From the cell containing the given text, extract its center point as (X, Y) coordinate. 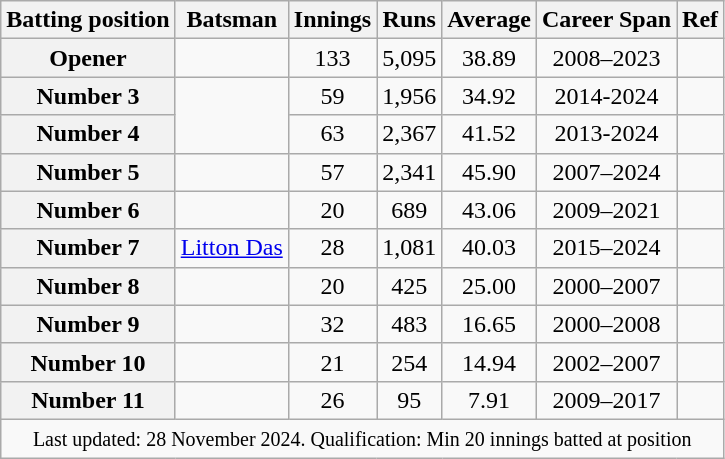
38.89 (490, 58)
2002–2007 (606, 362)
Number 4 (88, 134)
34.92 (490, 96)
5,095 (410, 58)
Number 7 (88, 248)
57 (332, 172)
Average (490, 20)
2,367 (410, 134)
7.91 (490, 400)
40.03 (490, 248)
21 (332, 362)
Number 5 (88, 172)
Batsman (232, 20)
14.94 (490, 362)
59 (332, 96)
2,341 (410, 172)
41.52 (490, 134)
1,081 (410, 248)
Runs (410, 20)
Ref (700, 20)
2014-2024 (606, 96)
254 (410, 362)
Number 11 (88, 400)
Last updated: 28 November 2024. Qualification: Min 20 innings batted at position (362, 438)
Number 8 (88, 286)
Opener (88, 58)
63 (332, 134)
Batting position (88, 20)
45.90 (490, 172)
Career Span (606, 20)
1,956 (410, 96)
25.00 (490, 286)
2008–2023 (606, 58)
Litton Das (232, 248)
32 (332, 324)
Number 3 (88, 96)
2000–2008 (606, 324)
Number 9 (88, 324)
Number 6 (88, 210)
689 (410, 210)
425 (410, 286)
Innings (332, 20)
2007–2024 (606, 172)
2000–2007 (606, 286)
483 (410, 324)
26 (332, 400)
133 (332, 58)
28 (332, 248)
43.06 (490, 210)
16.65 (490, 324)
2013-2024 (606, 134)
2009–2021 (606, 210)
Number 10 (88, 362)
2015–2024 (606, 248)
95 (410, 400)
2009–2017 (606, 400)
